Capture the cell that displays the provided text and extract its [x, y] central coordinate. 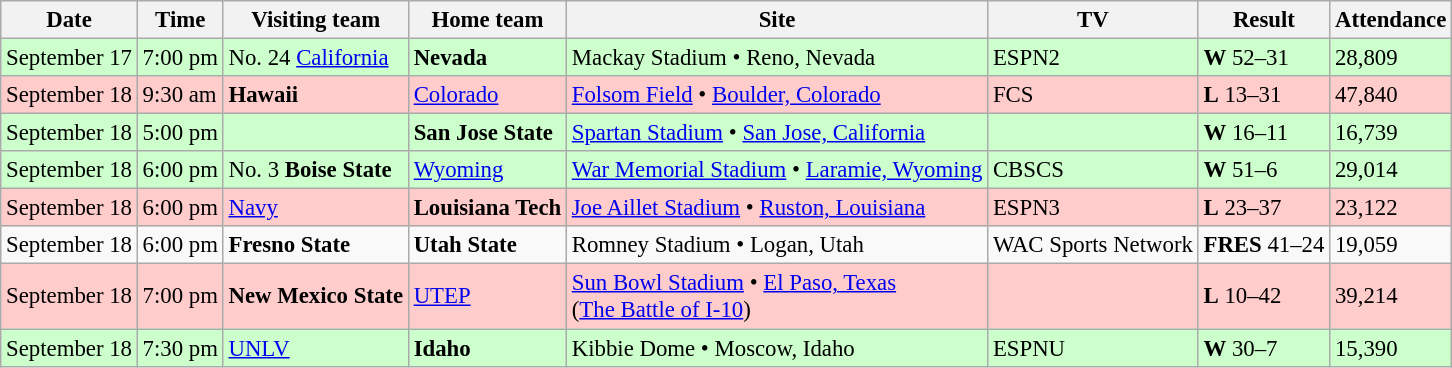
23,122 [1391, 208]
W 51–6 [1264, 170]
Spartan Stadium • San Jose, California [776, 133]
Time [180, 20]
San Jose State [487, 133]
Wyoming [487, 170]
Kibbie Dome • Moscow, Idaho [776, 348]
War Memorial Stadium • Laramie, Wyoming [776, 170]
16,739 [1391, 133]
9:30 am [180, 95]
W 30–7 [1264, 348]
ESPNU [1094, 348]
Sun Bowl Stadium • El Paso, Texas(The Battle of I-10) [776, 296]
Colorado [487, 95]
TV [1094, 20]
WAC Sports Network [1094, 245]
Hawaii [316, 95]
Louisiana Tech [487, 208]
W 16–11 [1264, 133]
UNLV [316, 348]
15,390 [1391, 348]
Result [1264, 20]
ESPN2 [1094, 58]
L 10–42 [1264, 296]
7:30 pm [180, 348]
Attendance [1391, 20]
Navy [316, 208]
19,059 [1391, 245]
CBSCS [1094, 170]
FRES 41–24 [1264, 245]
L 13–31 [1264, 95]
Idaho [487, 348]
Home team [487, 20]
No. 3 Boise State [316, 170]
Date [69, 20]
L 23–37 [1264, 208]
ESPN3 [1094, 208]
Joe Aillet Stadium • Ruston, Louisiana [776, 208]
September 17 [69, 58]
Site [776, 20]
Utah State [487, 245]
Visiting team [316, 20]
W 52–31 [1264, 58]
Mackay Stadium • Reno, Nevada [776, 58]
28,809 [1391, 58]
New Mexico State [316, 296]
No. 24 California [316, 58]
Nevada [487, 58]
5:00 pm [180, 133]
Folsom Field • Boulder, Colorado [776, 95]
Romney Stadium • Logan, Utah [776, 245]
47,840 [1391, 95]
UTEP [487, 296]
39,214 [1391, 296]
29,014 [1391, 170]
FCS [1094, 95]
Fresno State [316, 245]
